From the cell containing the given text, extract its center point as (x, y) coordinate. 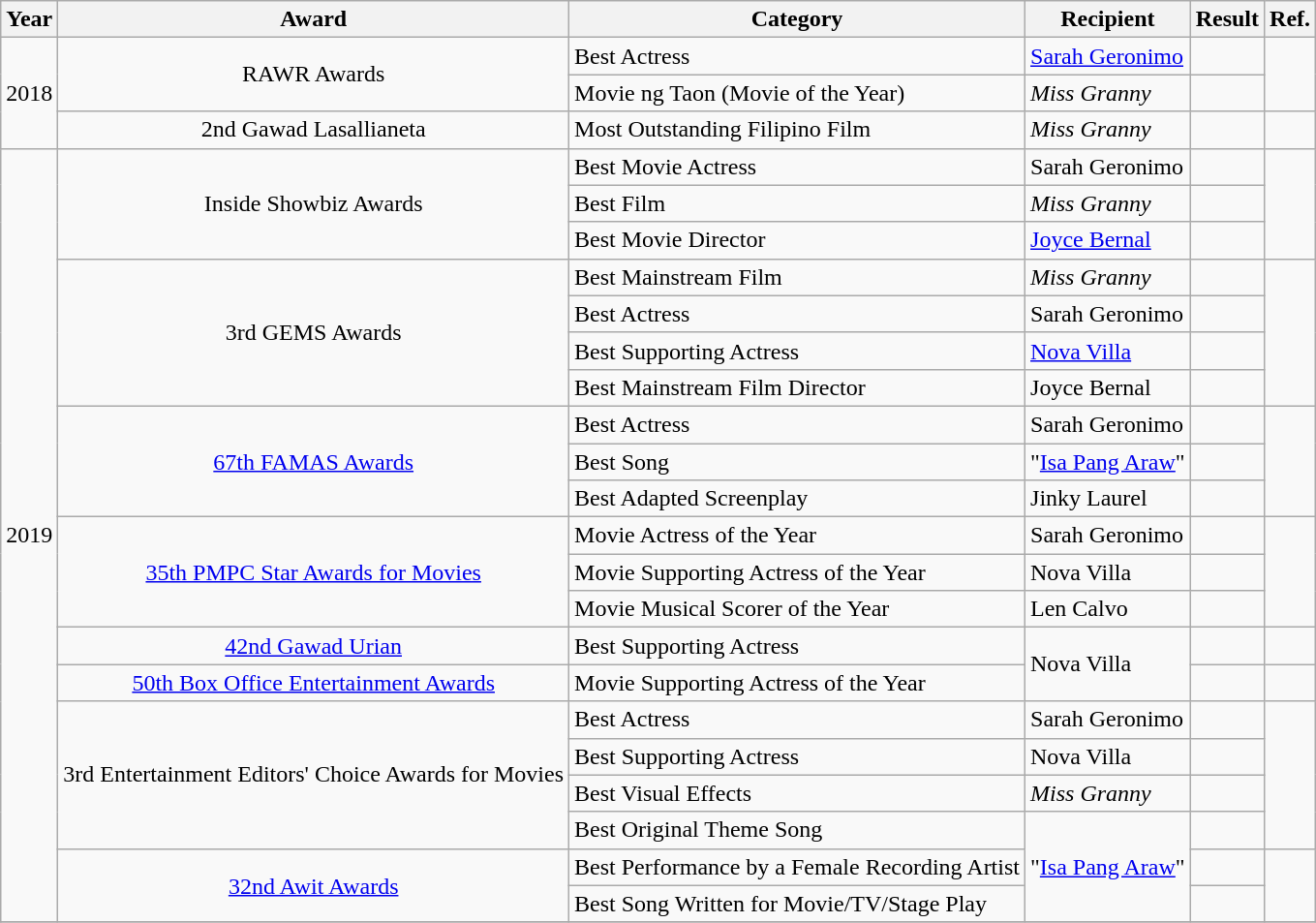
2019 (29, 535)
Jinky Laurel (1108, 499)
2nd Gawad Lasallianeta (314, 130)
Ref. (1290, 19)
Best Movie Director (798, 240)
67th FAMAS Awards (314, 461)
Movie Musical Scorer of the Year (798, 609)
Award (314, 19)
Best Song Written for Movie/TV/Stage Play (798, 904)
Category (798, 19)
Best Movie Actress (798, 167)
42nd Gawad Urian (314, 646)
35th PMPC Star Awards for Movies (314, 572)
Best Song (798, 462)
3rd Entertainment Editors' Choice Awards for Movies (314, 775)
RAWR Awards (314, 75)
Best Original Theme Song (798, 830)
Best Visual Effects (798, 793)
Best Mainstream Film (798, 277)
Most Outstanding Filipino Film (798, 130)
Best Performance by a Female Recording Artist (798, 867)
Movie Actress of the Year (798, 536)
Best Adapted Screenplay (798, 499)
Best Mainstream Film Director (798, 387)
50th Box Office Entertainment Awards (314, 683)
3rd GEMS Awards (314, 332)
Movie ng Taon (Movie of the Year) (798, 93)
Len Calvo (1108, 609)
Year (29, 19)
2018 (29, 93)
32nd Awit Awards (314, 885)
Inside Showbiz Awards (314, 203)
Best Film (798, 203)
Recipient (1108, 19)
Result (1227, 19)
